Find where the given text appears and provide that cell's center as [X, Y] coordinate. 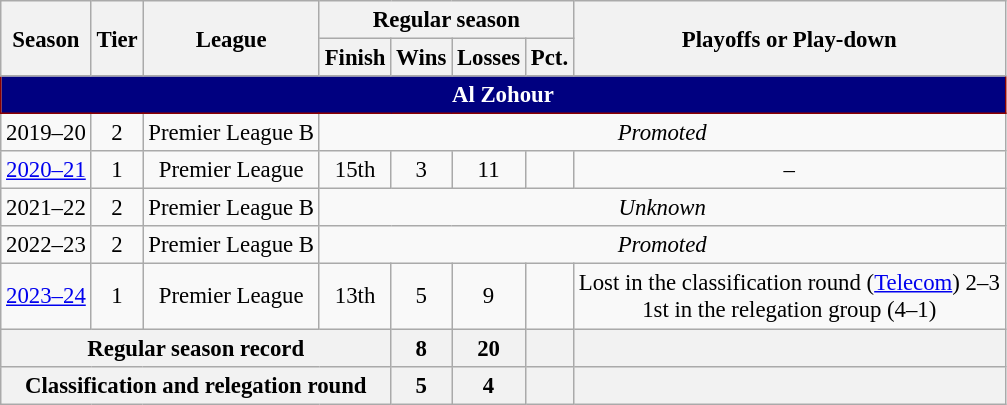
Losses [489, 58]
Season [46, 38]
3 [422, 170]
2021–22 [46, 208]
Playoffs or Play-down [789, 38]
Pct. [550, 58]
Tier [117, 38]
Al Zohour [503, 95]
Finish [354, 58]
League [231, 38]
20 [489, 348]
2020–21 [46, 170]
Regular season record [196, 348]
Classification and relegation round [196, 385]
2019–20 [46, 133]
11 [489, 170]
2023–24 [46, 296]
13th [354, 296]
Regular season [446, 20]
9 [489, 296]
2022–23 [46, 245]
15th [354, 170]
Wins [422, 58]
4 [489, 385]
Lost in the classification round (Telecom) 2–31st in the relegation group (4–1) [789, 296]
8 [422, 348]
Unknown [662, 208]
– [789, 170]
